Output the (x, y) coordinate of the center of the cell containing the given text.  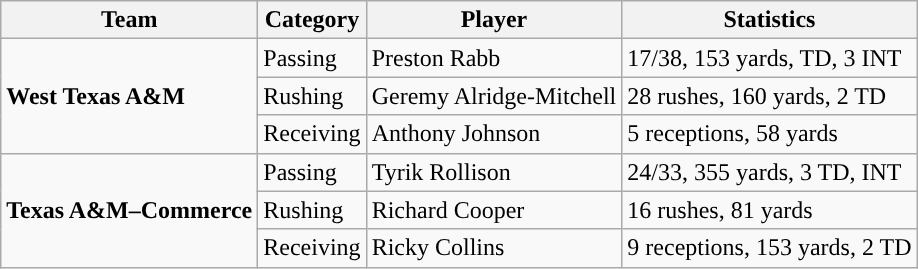
Preston Rabb (494, 58)
Category (312, 20)
16 rushes, 81 yards (770, 210)
Team (130, 20)
Ricky Collins (494, 248)
West Texas A&M (130, 96)
17/38, 153 yards, TD, 3 INT (770, 58)
28 rushes, 160 yards, 2 TD (770, 96)
Richard Cooper (494, 210)
Player (494, 20)
Statistics (770, 20)
24/33, 355 yards, 3 TD, INT (770, 172)
Geremy Alridge-Mitchell (494, 96)
Tyrik Rollison (494, 172)
Texas A&M–Commerce (130, 210)
9 receptions, 153 yards, 2 TD (770, 248)
Anthony Johnson (494, 134)
5 receptions, 58 yards (770, 134)
